Return [X, Y] of the center of cell containing provided text 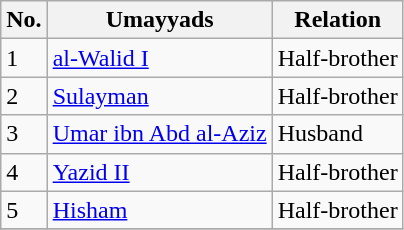
Hisham [160, 210]
Relation [338, 20]
Umayyads [160, 20]
3 [24, 134]
2 [24, 96]
al-Walid I [160, 58]
1 [24, 58]
Umar ibn Abd al-Aziz [160, 134]
No. [24, 20]
Husband [338, 134]
5 [24, 210]
4 [24, 172]
Yazid II [160, 172]
Sulayman [160, 96]
